Determine the [X, Y] coordinate at the center of the cell enclosing the given text.  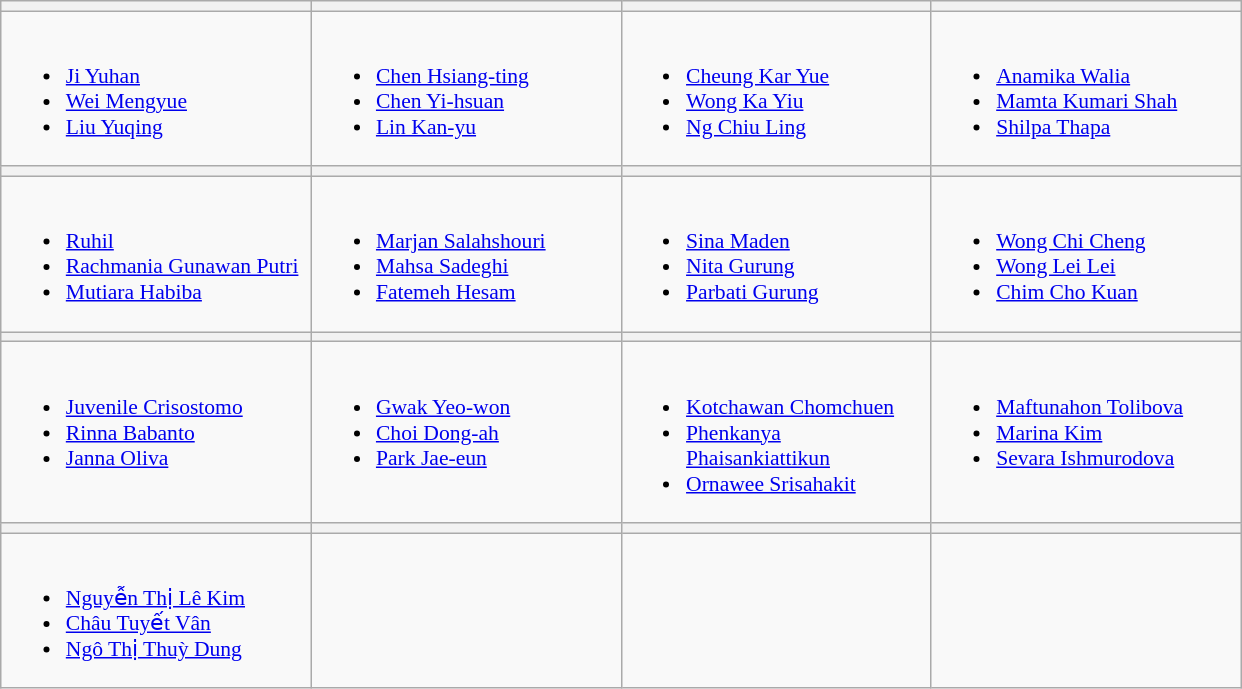
Nguyễn Thị Lê KimChâu Tuyết VânNgô Thị Thuỳ Dung [156, 610]
RuhilRachmania Gunawan PutriMutiara Habiba [156, 254]
Juvenile CrisostomoRinna BabantoJanna Oliva [156, 432]
Cheung Kar YueWong Ka YiuNg Chiu Ling [776, 88]
Wong Chi ChengWong Lei LeiChim Cho Kuan [1086, 254]
Kotchawan ChomchuenPhenkanya PhaisankiattikunOrnawee Srisahakit [776, 432]
Marjan SalahshouriMahsa SadeghiFatemeh Hesam [466, 254]
Maftunahon TolibovaMarina KimSevara Ishmurodova [1086, 432]
Sina MadenNita GurungParbati Gurung [776, 254]
Chen Hsiang-tingChen Yi-hsuanLin Kan-yu [466, 88]
Gwak Yeo-wonChoi Dong-ahPark Jae-eun [466, 432]
Anamika WaliaMamta Kumari ShahShilpa Thapa [1086, 88]
Ji YuhanWei MengyueLiu Yuqing [156, 88]
